Search for the cell housing the specified text and yield its [x, y] center coordinate. 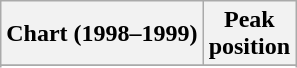
Peakposition [249, 34]
Chart (1998–1999) [102, 34]
